From the cell containing the given text, extract its center point as [X, Y] coordinate. 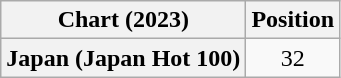
32 [293, 58]
Japan (Japan Hot 100) [124, 58]
Position [293, 20]
Chart (2023) [124, 20]
